Output the (x, y) coordinate of the center of the cell containing the given text.  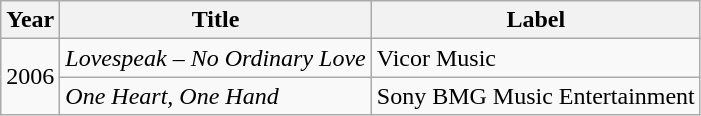
Title (216, 20)
Vicor Music (536, 58)
Sony BMG Music Entertainment (536, 96)
Label (536, 20)
One Heart, One Hand (216, 96)
Lovespeak – No Ordinary Love (216, 58)
2006 (30, 77)
Year (30, 20)
